Output the [X, Y] coordinate of the center of the cell containing the given text.  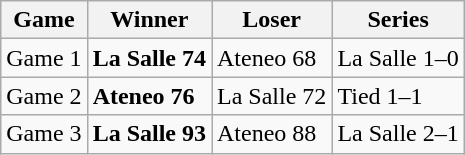
Ateneo 76 [149, 96]
Game 1 [44, 58]
La Salle 93 [149, 134]
La Salle 2–1 [398, 134]
Game [44, 20]
La Salle 72 [272, 96]
La Salle 1–0 [398, 58]
Ateneo 88 [272, 134]
Series [398, 20]
Winner [149, 20]
Loser [272, 20]
La Salle 74 [149, 58]
Tied 1–1 [398, 96]
Game 3 [44, 134]
Ateneo 68 [272, 58]
Game 2 [44, 96]
